Scan for the cell matching the given text and deliver its (x, y) coordinate at center. 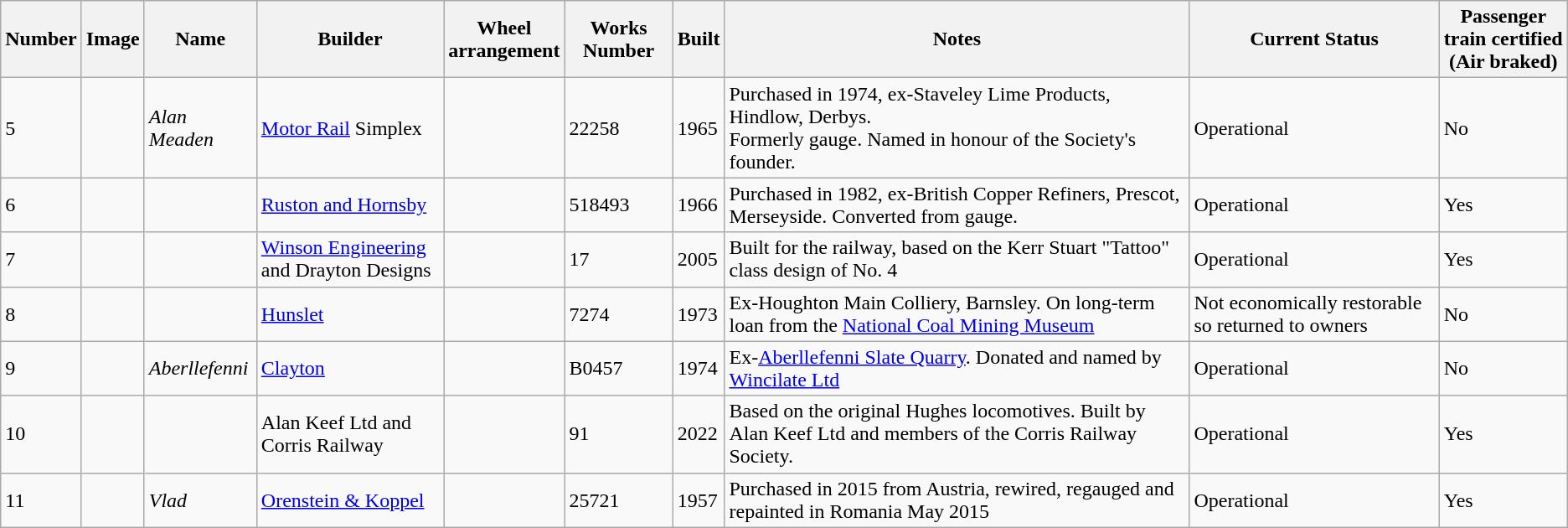
Current Status (1314, 39)
11 (41, 500)
5 (41, 127)
Works Number (618, 39)
22258 (618, 127)
Built (699, 39)
Vlad (200, 500)
Notes (957, 39)
Hunslet (350, 313)
Clayton (350, 369)
1965 (699, 127)
17 (618, 260)
Aberllefenni (200, 369)
B0457 (618, 369)
91 (618, 434)
25721 (618, 500)
Orenstein & Koppel (350, 500)
Purchased in 2015 from Austria, rewired, regauged and repainted in Romania May 2015 (957, 500)
1974 (699, 369)
Alan Meaden (200, 127)
Motor Rail Simplex (350, 127)
Number (41, 39)
7274 (618, 313)
Built for the railway, based on the Kerr Stuart "Tattoo" class design of No. 4 (957, 260)
10 (41, 434)
Image (112, 39)
6 (41, 204)
8 (41, 313)
7 (41, 260)
Ex-Houghton Main Colliery, Barnsley. On long-term loan from the National Coal Mining Museum (957, 313)
1973 (699, 313)
518493 (618, 204)
Alan Keef Ltd and Corris Railway (350, 434)
Based on the original Hughes locomotives. Built by Alan Keef Ltd and members of the Corris Railway Society. (957, 434)
Ex-Aberllefenni Slate Quarry. Donated and named by Wincilate Ltd (957, 369)
2022 (699, 434)
9 (41, 369)
Passengertrain certified(Air braked) (1503, 39)
1957 (699, 500)
Name (200, 39)
Purchased in 1982, ex-British Copper Refiners, Prescot, Merseyside. Converted from gauge. (957, 204)
Ruston and Hornsby (350, 204)
1966 (699, 204)
Purchased in 1974, ex-Staveley Lime Products, Hindlow, Derbys.Formerly gauge. Named in honour of the Society's founder. (957, 127)
Wheel arrangement (504, 39)
2005 (699, 260)
Builder (350, 39)
Winson Engineering and Drayton Designs (350, 260)
Not economically restorable so returned to owners (1314, 313)
